Identify which cell holds the provided text, then report its (X, Y) central coordinate. 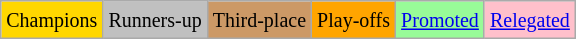
Third-place (259, 20)
Runners-up (155, 20)
Champions (52, 20)
Promoted (440, 20)
Relegated (530, 20)
Play-offs (354, 20)
